Return [X, Y] of the center of cell containing provided text 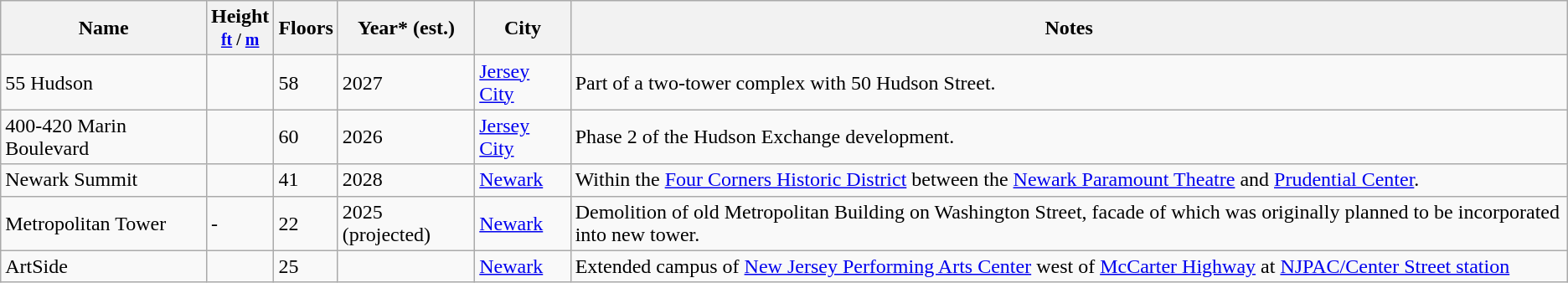
400-420 Marin Boulevard [104, 137]
Within the Four Corners Historic District between the Newark Paramount Theatre and Prudential Center. [1069, 180]
Floors [306, 28]
60 [306, 137]
2027 [405, 82]
Year* (est.) [405, 28]
Heightft / m [240, 28]
Newark Summit [104, 180]
Demolition of old Metropolitan Building on Washington Street, facade of which was originally planned to be incorporated into new tower. [1069, 223]
Part of a two-tower complex with 50 Hudson Street. [1069, 82]
City [523, 28]
58 [306, 82]
22 [306, 223]
Metropolitan Tower [104, 223]
Extended campus of New Jersey Performing Arts Center west of McCarter Highway at NJPAC/Center Street station [1069, 266]
41 [306, 180]
25 [306, 266]
- [240, 223]
Notes [1069, 28]
2025 (projected) [405, 223]
Phase 2 of the Hudson Exchange development. [1069, 137]
55 Hudson [104, 82]
2028 [405, 180]
2026 [405, 137]
ArtSide [104, 266]
Name [104, 28]
